Capture the cell that displays the provided text and extract its [X, Y] central coordinate. 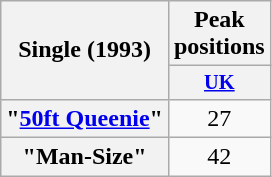
Peakpositions [219, 34]
"Man-Size" [85, 157]
"50ft Queenie" [85, 118]
42 [219, 157]
Single (1993) [85, 50]
UK [219, 83]
27 [219, 118]
